Detect which cell encompasses the target text, then output its (x, y) center coordinate. 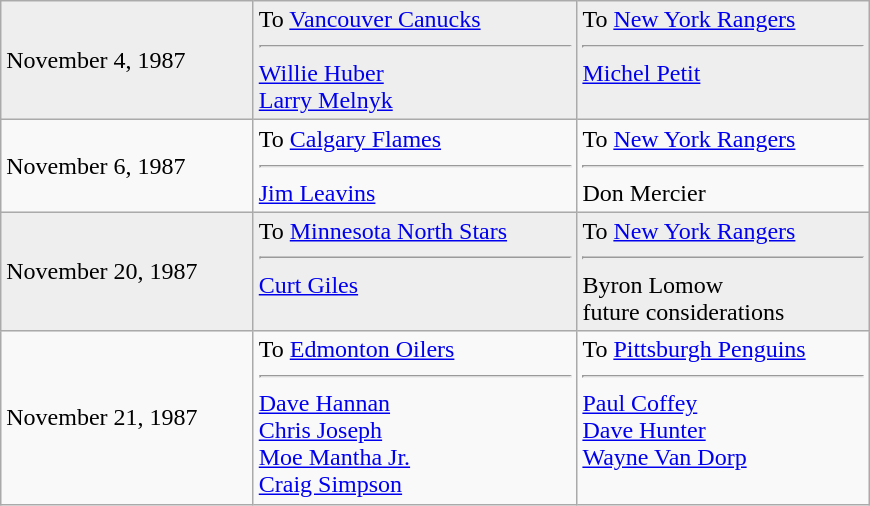
To New York RangersMichel Petit (723, 60)
To New York RangersDon Mercier (723, 166)
To Edmonton OilersDave HannanChris JosephMoe Mantha Jr.Craig Simpson (415, 418)
November 21, 1987 (127, 418)
To Minnesota North StarsCurt Giles (415, 272)
To New York RangersByron Lomowfuture considerations (723, 272)
November 4, 1987 (127, 60)
November 20, 1987 (127, 272)
To Pittsburgh PenguinsPaul CoffeyDave HunterWayne Van Dorp (723, 418)
To Calgary FlamesJim Leavins (415, 166)
To Vancouver CanucksWillie HuberLarry Melnyk (415, 60)
November 6, 1987 (127, 166)
